Return the (X, Y) coordinate for the center point of the cell that contains the specified text.  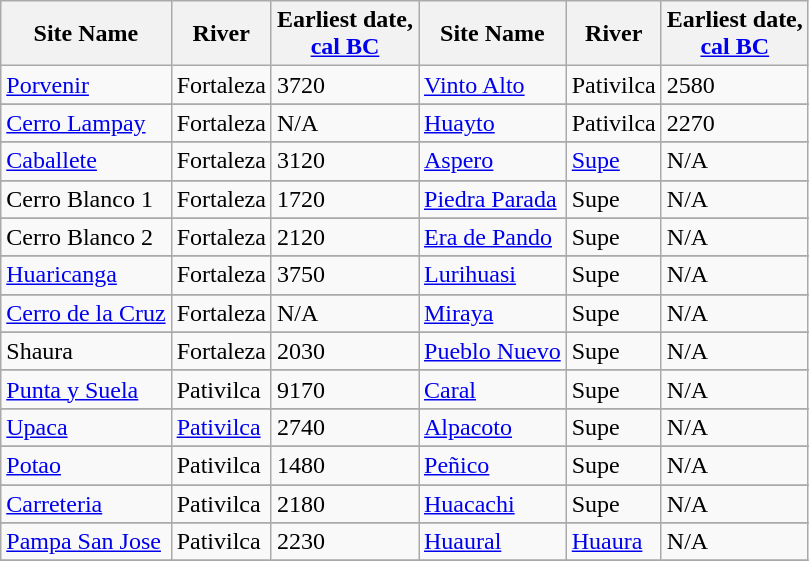
2180 (344, 503)
Miraya (492, 313)
2030 (344, 351)
9170 (344, 389)
Shaura (86, 351)
2580 (734, 85)
Huayto (492, 123)
Porvenir (86, 85)
Cerro de la Cruz (86, 313)
Huacachi (492, 503)
Upaca (86, 427)
Caballete (86, 161)
Cerro Blanco 2 (86, 237)
Cerro Blanco 1 (86, 199)
2230 (344, 542)
Lurihuasi (492, 275)
Huaura (614, 542)
3750 (344, 275)
Peñico (492, 465)
Huaricanga (86, 275)
Cerro Lampay (86, 123)
Piedra Parada (492, 199)
Pampa San Jose (86, 542)
3120 (344, 161)
Pueblo Nuevo (492, 351)
1480 (344, 465)
Aspero (492, 161)
Carreteria (86, 503)
2740 (344, 427)
Alpacoto (492, 427)
Punta y Suela (86, 389)
2270 (734, 123)
Era de Pando (492, 237)
Vinto Alto (492, 85)
1720 (344, 199)
Huaural (492, 542)
Caral (492, 389)
3720 (344, 85)
2120 (344, 237)
Potao (86, 465)
